Detect which cell encompasses the target text, then output its [X, Y] center coordinate. 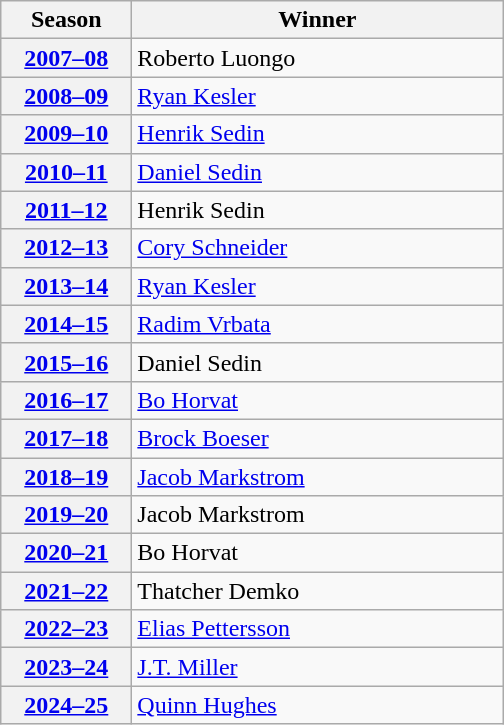
2017–18 [66, 438]
2015–16 [66, 362]
2007–08 [66, 58]
2024–25 [66, 705]
2009–10 [66, 134]
Elias Pettersson [318, 629]
Radim Vrbata [318, 324]
2011–12 [66, 210]
2020–21 [66, 553]
Winner [318, 20]
Season [66, 20]
2021–22 [66, 591]
2019–20 [66, 515]
Quinn Hughes [318, 705]
2023–24 [66, 667]
2018–19 [66, 477]
2013–14 [66, 286]
2016–17 [66, 400]
J.T. Miller [318, 667]
2012–13 [66, 248]
Brock Boeser [318, 438]
Thatcher Demko [318, 591]
2008–09 [66, 96]
Cory Schneider [318, 248]
2022–23 [66, 629]
2010–11 [66, 172]
Roberto Luongo [318, 58]
2014–15 [66, 324]
